From the cell containing the given text, extract its center point as [x, y] coordinate. 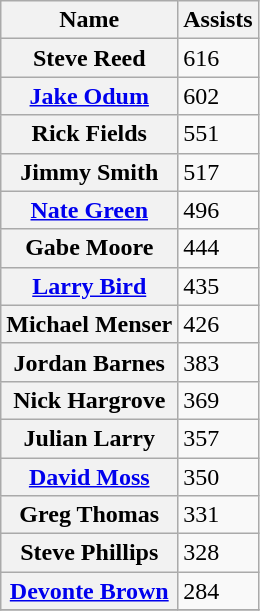
616 [218, 58]
Greg Thomas [90, 515]
Larry Bird [90, 286]
350 [218, 477]
Assists [218, 20]
496 [218, 210]
369 [218, 400]
Nick Hargrove [90, 400]
Jake Odum [90, 96]
426 [218, 324]
284 [218, 591]
Steve Phillips [90, 553]
Devonte Brown [90, 591]
Rick Fields [90, 134]
357 [218, 438]
Steve Reed [90, 58]
435 [218, 286]
444 [218, 248]
551 [218, 134]
Nate Green [90, 210]
David Moss [90, 477]
Julian Larry [90, 438]
517 [218, 172]
328 [218, 553]
Gabe Moore [90, 248]
383 [218, 362]
331 [218, 515]
Michael Menser [90, 324]
602 [218, 96]
Jimmy Smith [90, 172]
Jordan Barnes [90, 362]
Name [90, 20]
